Output the [x, y] coordinate of the center of the cell containing the given text.  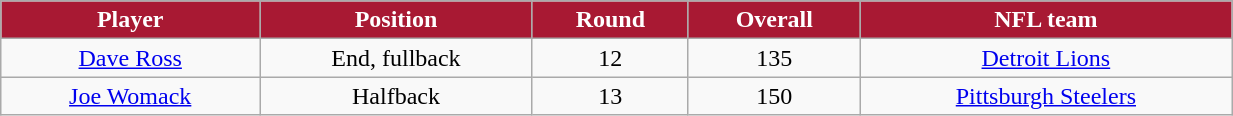
Joe Womack [130, 96]
150 [774, 96]
Detroit Lions [1046, 58]
12 [610, 58]
135 [774, 58]
Halfback [396, 96]
Dave Ross [130, 58]
NFL team [1046, 20]
Position [396, 20]
13 [610, 96]
Round [610, 20]
End, fullback [396, 58]
Pittsburgh Steelers [1046, 96]
Player [130, 20]
Overall [774, 20]
